Provide the (X, Y) coordinate of the cell's center where the given text is located.  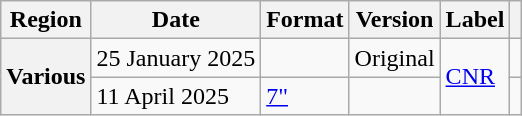
Label (475, 20)
Region (46, 20)
7" (305, 96)
Original (394, 58)
CNR (475, 77)
25 January 2025 (176, 58)
Date (176, 20)
11 April 2025 (176, 96)
Version (394, 20)
Various (46, 77)
Format (305, 20)
